Extract the (x, y) coordinate from the center of the cell holding the provided text.  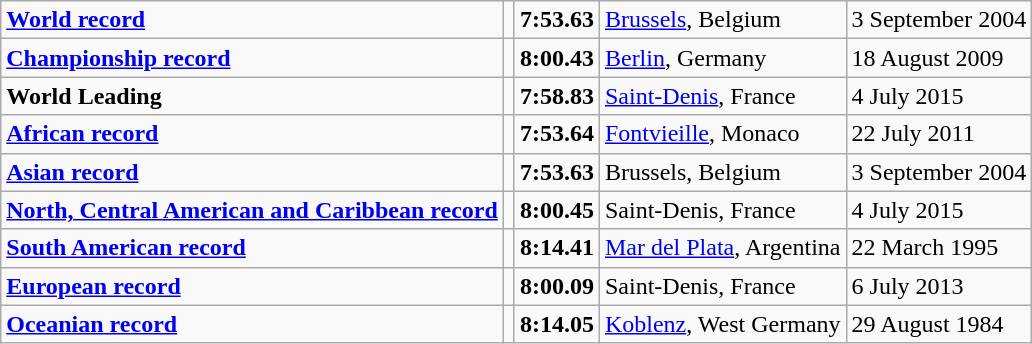
22 July 2011 (939, 134)
World record (252, 20)
Fontvieille, Monaco (722, 134)
6 July 2013 (939, 286)
8:00.09 (556, 286)
Championship record (252, 58)
World Leading (252, 96)
European record (252, 286)
North, Central American and Caribbean record (252, 210)
Oceanian record (252, 324)
Berlin, Germany (722, 58)
African record (252, 134)
South American record (252, 248)
Mar del Plata, Argentina (722, 248)
Asian record (252, 172)
29 August 1984 (939, 324)
8:00.43 (556, 58)
Koblenz, West Germany (722, 324)
7:58.83 (556, 96)
8:14.05 (556, 324)
22 March 1995 (939, 248)
8:00.45 (556, 210)
18 August 2009 (939, 58)
8:14.41 (556, 248)
7:53.64 (556, 134)
